Provide the (X, Y) coordinate of the cell's center where the given text is located.  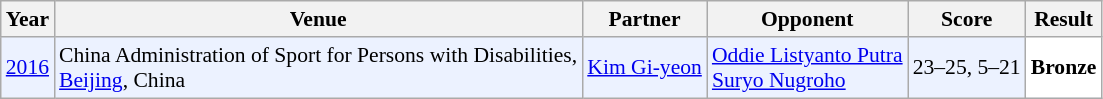
2016 (28, 68)
China Administration of Sport for Persons with Disabilities,Beijing, China (318, 68)
Oddie Listyanto Putra Suryo Nugroho (808, 68)
Result (1064, 19)
Venue (318, 19)
Partner (644, 19)
Kim Gi-yeon (644, 68)
Score (967, 19)
23–25, 5–21 (967, 68)
Bronze (1064, 68)
Year (28, 19)
Opponent (808, 19)
